Scan for the cell matching the given text and deliver its (X, Y) coordinate at center. 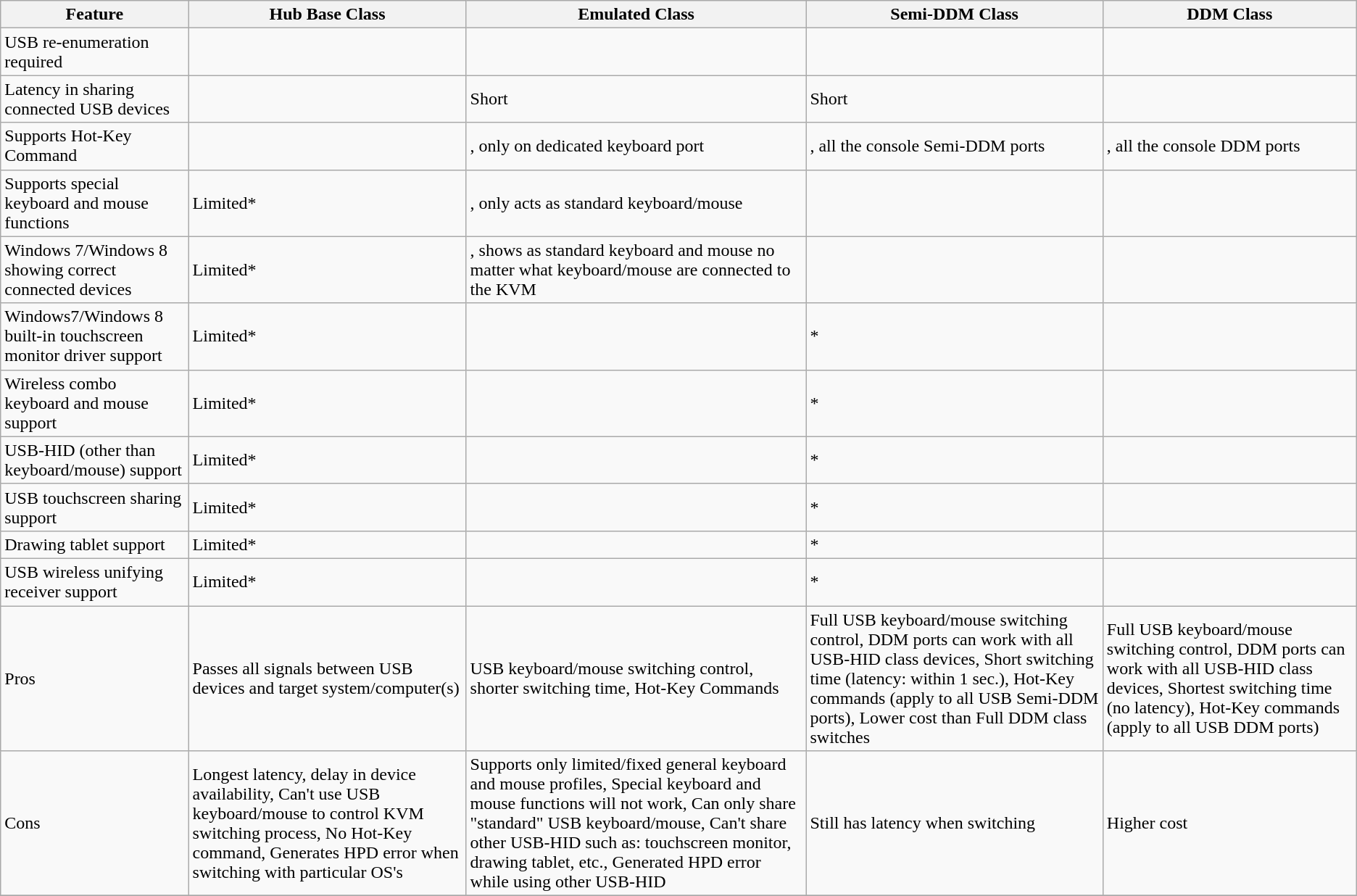
DDM Class (1229, 14)
Hub Base Class (328, 14)
Semi-DDM Class (954, 14)
Drawing tablet support (94, 544)
USB touchscreen sharing support (94, 507)
Wireless combo keyboard and mouse support (94, 403)
Supports Hot-Key Command (94, 146)
Cons (94, 824)
USB re-enumeration required (94, 52)
Passes all signals between USB devices and target system/computer(s) (328, 679)
USB keyboard/mouse switching control, shorter switching time, Hot-Key Commands (636, 679)
Windows7/Windows 8 built-in touchscreen monitor driver support (94, 336)
USB-HID (other than keyboard/mouse) support (94, 460)
, only on dedicated keyboard port (636, 146)
, only acts as standard keyboard/mouse (636, 203)
Feature (94, 14)
Windows 7/Windows 8 showing correct connected devices (94, 270)
Supports special keyboard and mouse functions (94, 203)
, shows as standard keyboard and mouse no matter what keyboard/mouse are connected to the KVM (636, 270)
, all the console DDM ports (1229, 146)
, all the console Semi-DDM ports (954, 146)
USB wireless unifying receiver support (94, 581)
Emulated Class (636, 14)
Pros (94, 679)
Latency in sharing connected USB devices (94, 99)
Still has latency when switching (954, 824)
Higher cost (1229, 824)
